Pinpoint the cell where the given text exists, returning its [x, y] midpoint coordinate. 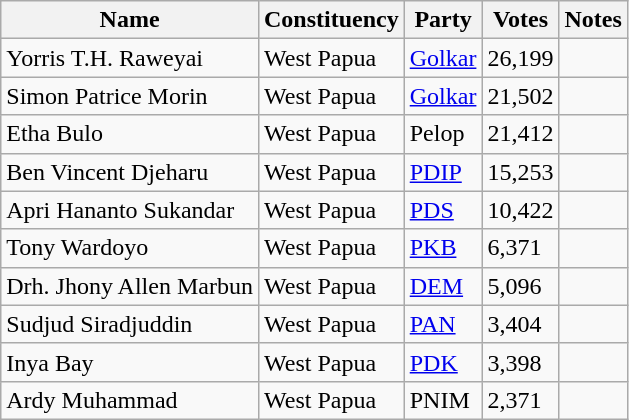
2,371 [520, 400]
Name [130, 20]
Drh. Jhony Allen Marbun [130, 286]
PDK [443, 362]
PAN [443, 324]
Tony Wardoyo [130, 248]
6,371 [520, 248]
3,404 [520, 324]
3,398 [520, 362]
PKB [443, 248]
Notes [593, 20]
Ardy Muhammad [130, 400]
26,199 [520, 58]
Simon Patrice Morin [130, 96]
Constituency [331, 20]
Yorris T.H. Raweyai [130, 58]
PNIM [443, 400]
Pelop [443, 134]
Apri Hananto Sukandar [130, 210]
Ben Vincent Djeharu [130, 172]
21,502 [520, 96]
DEM [443, 286]
10,422 [520, 210]
Votes [520, 20]
21,412 [520, 134]
Etha Bulo [130, 134]
Sudjud Siradjuddin [130, 324]
Party [443, 20]
PDS [443, 210]
15,253 [520, 172]
5,096 [520, 286]
Inya Bay [130, 362]
PDIP [443, 172]
